Find where the given text appears and provide that cell's center as [x, y] coordinate. 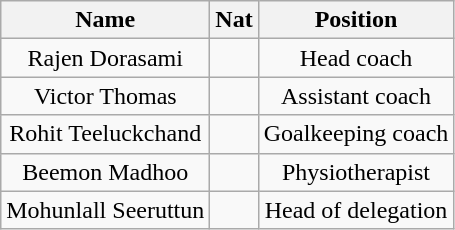
Name [106, 20]
Rajen Dorasami [106, 58]
Rohit Teeluckchand [106, 134]
Position [356, 20]
Goalkeeping coach [356, 134]
Head of delegation [356, 210]
Nat [234, 20]
Physiotherapist [356, 172]
Assistant coach [356, 96]
Beemon Madhoo [106, 172]
Mohunlall Seeruttun [106, 210]
Victor Thomas [106, 96]
Head coach [356, 58]
